From the cell containing the given text, extract its center point as [X, Y] coordinate. 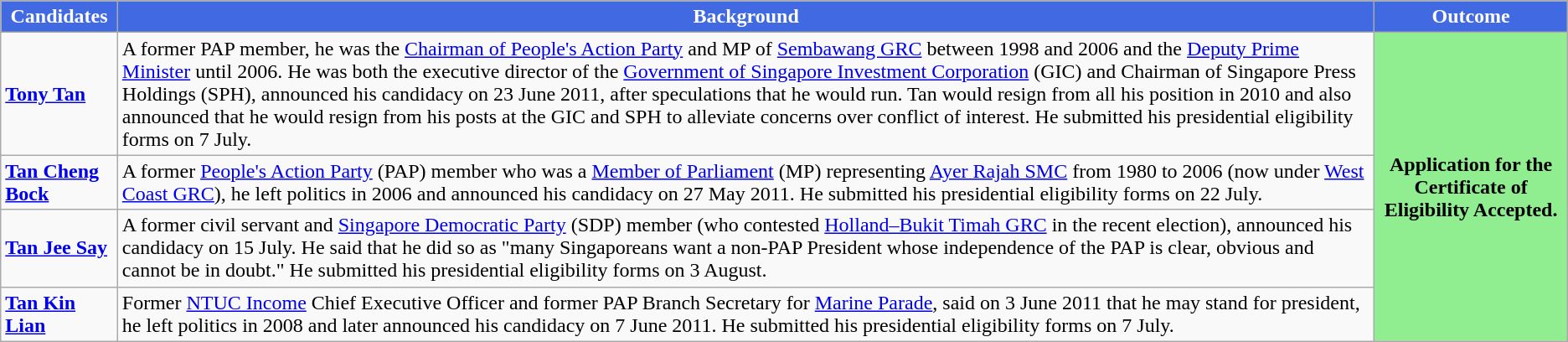
Tony Tan [59, 94]
Tan Cheng Bock [59, 183]
Outcome [1471, 17]
Background [745, 17]
Application for the Certificate of Eligibility Accepted. [1471, 187]
Candidates [59, 17]
Tan Jee Say [59, 248]
Tan Kin Lian [59, 313]
